Return the (X, Y) coordinate for the center point of the cell that contains the specified text.  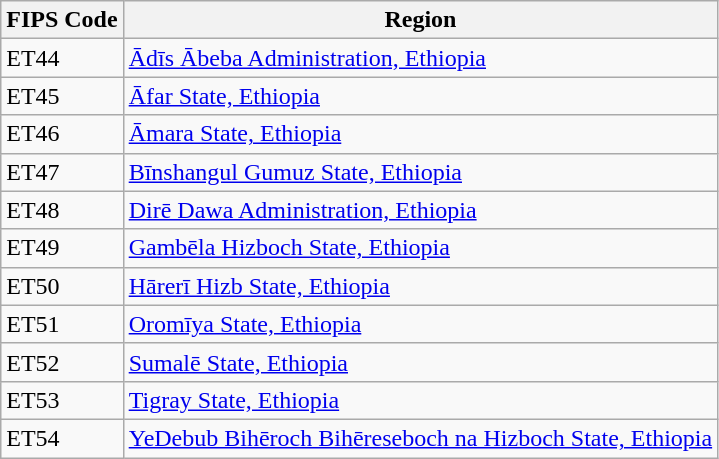
Hārerī Hizb State, Ethiopia (420, 286)
Bīnshangul Gumuz State, Ethiopia (420, 172)
Tigray State, Ethiopia (420, 400)
Sumalē State, Ethiopia (420, 362)
ET51 (62, 324)
Dirē Dawa Administration, Ethiopia (420, 210)
ET46 (62, 134)
ET47 (62, 172)
ET48 (62, 210)
ET44 (62, 58)
ET53 (62, 400)
FIPS Code (62, 20)
Āmara State, Ethiopia (420, 134)
Gambēla Hizboch State, Ethiopia (420, 248)
ET50 (62, 286)
Region (420, 20)
ET45 (62, 96)
Oromīya State, Ethiopia (420, 324)
YeDebub Bihēroch Bihēreseboch na Hizboch State, Ethiopia (420, 438)
ET54 (62, 438)
Āfar State, Ethiopia (420, 96)
Ādīs Ābeba Administration, Ethiopia (420, 58)
ET49 (62, 248)
ET52 (62, 362)
